Locate the cell with the specified text and output its (X, Y) center coordinate. 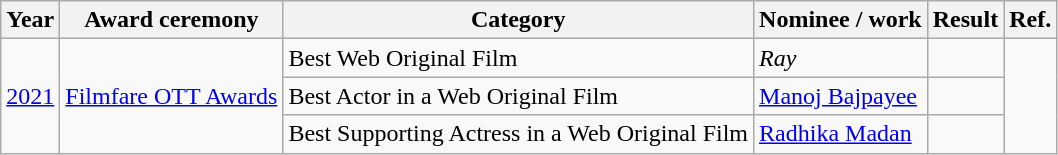
Radhika Madan (841, 134)
Filmfare OTT Awards (172, 96)
Year (30, 20)
Manoj Bajpayee (841, 96)
Best Actor in a Web Original Film (518, 96)
Ray (841, 58)
Result (965, 20)
Best Supporting Actress in a Web Original Film (518, 134)
Award ceremony (172, 20)
Nominee / work (841, 20)
Best Web Original Film (518, 58)
Ref. (1030, 20)
Category (518, 20)
2021 (30, 96)
